Return the (x, y) coordinate for the center point of the cell that contains the specified text.  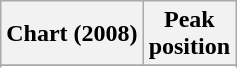
Chart (2008) (72, 34)
Peakposition (189, 34)
